Scan for the cell matching the given text and deliver its (X, Y) coordinate at center. 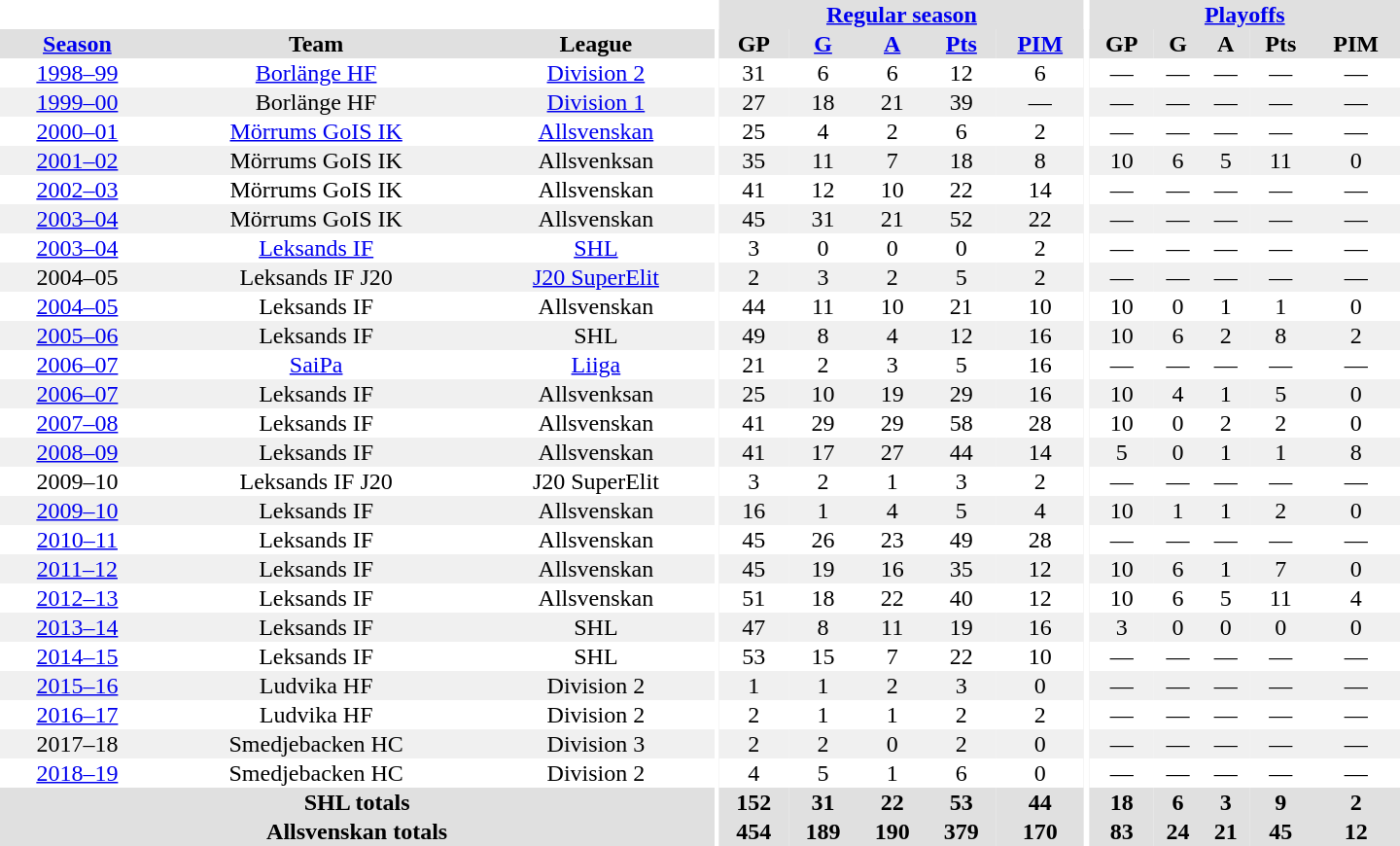
52 (961, 219)
17 (822, 452)
Allsvenskan totals (357, 831)
190 (892, 831)
2010–11 (78, 540)
24 (1178, 831)
Team (317, 44)
1998–99 (78, 73)
Playoffs (1244, 15)
51 (754, 598)
SHL totals (357, 802)
Liiga (597, 365)
170 (1040, 831)
Season (78, 44)
SaiPa (317, 365)
9 (1280, 802)
2007–08 (78, 423)
2013–14 (78, 627)
2012–13 (78, 598)
2005–06 (78, 335)
15 (822, 656)
26 (822, 540)
1999–00 (78, 102)
2011–12 (78, 569)
40 (961, 598)
2016–17 (78, 715)
454 (754, 831)
League (597, 44)
152 (754, 802)
2002–03 (78, 190)
58 (961, 423)
2017–18 (78, 744)
2000–01 (78, 131)
2018–19 (78, 773)
23 (892, 540)
Regular season (902, 15)
2015–16 (78, 686)
Division 1 (597, 102)
47 (754, 627)
189 (822, 831)
379 (961, 831)
83 (1122, 831)
2001–02 (78, 160)
39 (961, 102)
2008–09 (78, 452)
Division 3 (597, 744)
2014–15 (78, 656)
